Return (X, Y) of the center of cell containing provided text 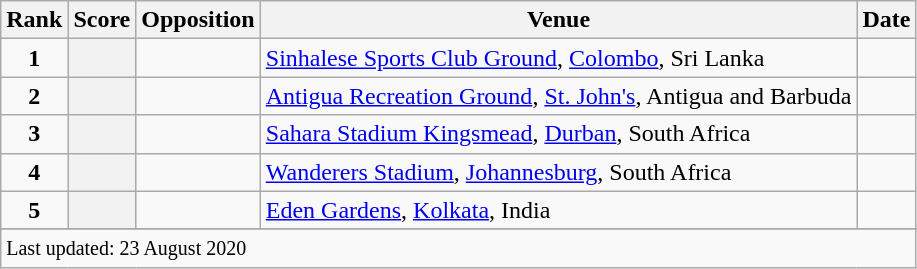
Sahara Stadium Kingsmead, Durban, South Africa (558, 134)
2 (34, 96)
Rank (34, 20)
Wanderers Stadium, Johannesburg, South Africa (558, 172)
4 (34, 172)
5 (34, 210)
Venue (558, 20)
Sinhalese Sports Club Ground, Colombo, Sri Lanka (558, 58)
Date (886, 20)
Score (102, 20)
Opposition (198, 20)
Antigua Recreation Ground, St. John's, Antigua and Barbuda (558, 96)
3 (34, 134)
1 (34, 58)
Last updated: 23 August 2020 (458, 248)
Eden Gardens, Kolkata, India (558, 210)
